Extract the [x, y] coordinate from the center of the cell holding the provided text.  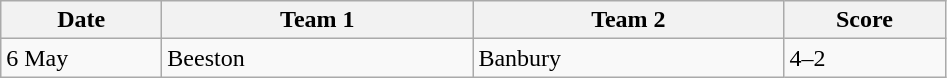
Date [82, 20]
Team 2 [628, 20]
Banbury [628, 58]
Beeston [318, 58]
Score [864, 20]
6 May [82, 58]
4–2 [864, 58]
Team 1 [318, 20]
